Find where the given text appears and provide that cell's center as (x, y) coordinate. 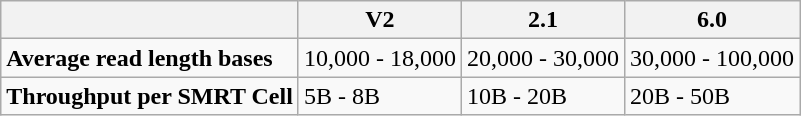
10B - 20B (542, 96)
Throughput per SMRT Cell (150, 96)
20,000 - 30,000 (542, 58)
6.0 (712, 20)
Average read length bases (150, 58)
10,000 - 18,000 (380, 58)
5B - 8B (380, 96)
2.1 (542, 20)
20B - 50B (712, 96)
V2 (380, 20)
30,000 - 100,000 (712, 58)
